Extract the [X, Y] coordinate from the center of the cell holding the provided text.  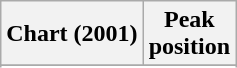
Peakposition [189, 34]
Chart (2001) [72, 34]
